Capture the cell that displays the provided text and extract its [x, y] central coordinate. 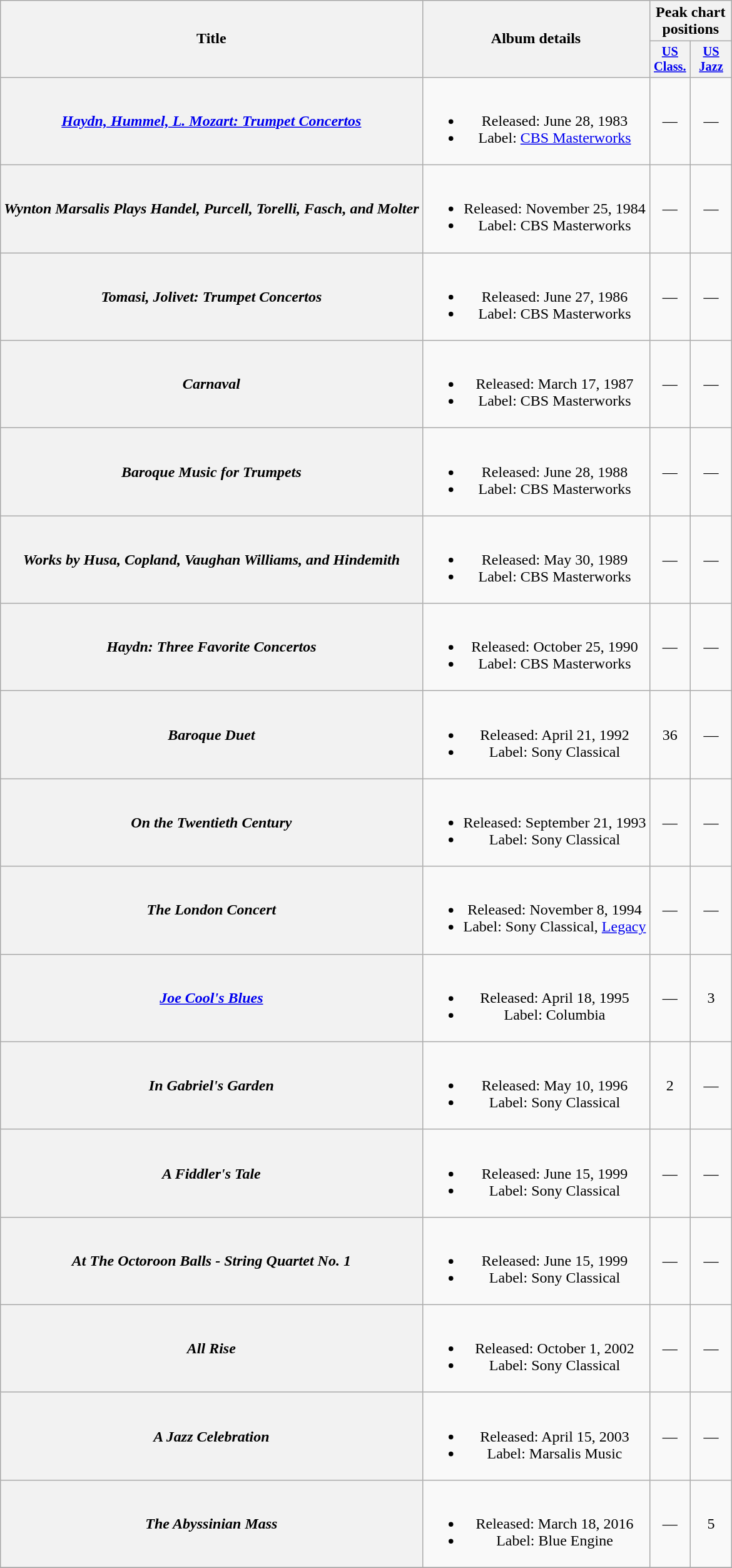
Released: May 30, 1989Label: CBS Masterworks [536, 560]
Released: June 28, 1988Label: CBS Masterworks [536, 472]
The London Concert [211, 910]
Works by Husa, Copland, Vaughan Williams, and Hindemith [211, 560]
Released: October 25, 1990Label: CBS Masterworks [536, 647]
At The Octoroon Balls - String Quartet No. 1 [211, 1261]
Wynton Marsalis Plays Handel, Purcell, Torelli, Fasch, and Molter [211, 209]
Album details [536, 39]
36 [670, 735]
All Rise [211, 1348]
Haydn, Hummel, L. Mozart: Trumpet Concertos [211, 121]
Peak chart positions [691, 21]
Released: November 25, 1984Label: CBS Masterworks [536, 209]
The Abyssinian Mass [211, 1524]
5 [711, 1524]
On the Twentieth Century [211, 822]
A Fiddler's Tale [211, 1173]
Released: September 21, 1993Label: Sony Classical [536, 822]
Released: June 28, 1983Label: CBS Masterworks [536, 121]
Released: May 10, 1996Label: Sony Classical [536, 1085]
Title [211, 39]
Tomasi, Jolivet: Trumpet Concertos [211, 297]
A Jazz Celebration [211, 1436]
In Gabriel's Garden [211, 1085]
Released: April 15, 2003Label: Marsalis Music [536, 1436]
Haydn: Three Favorite Concertos [211, 647]
Released: March 17, 1987Label: CBS Masterworks [536, 384]
Carnaval [211, 384]
Joe Cool's Blues [211, 998]
USJazz [711, 59]
3 [711, 998]
Released: April 21, 1992Label: Sony Classical [536, 735]
Released: March 18, 2016Label: Blue Engine [536, 1524]
Baroque Music for Trumpets [211, 472]
Released: June 27, 1986Label: CBS Masterworks [536, 297]
Released: November 8, 1994Label: Sony Classical, Legacy [536, 910]
2 [670, 1085]
USClass. [670, 59]
Released: October 1, 2002Label: Sony Classical [536, 1348]
Baroque Duet [211, 735]
Released: April 18, 1995Label: Columbia [536, 998]
